Extract the [x, y] coordinate from the center of the cell holding the provided text.  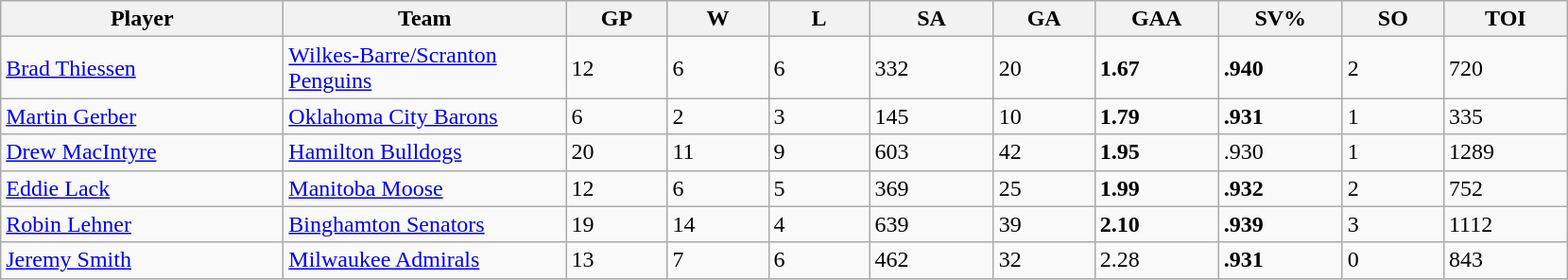
Oklahoma City Barons [425, 116]
1289 [1505, 152]
Martin Gerber [142, 116]
13 [616, 260]
Eddie Lack [142, 188]
369 [932, 188]
GAA [1157, 19]
11 [718, 152]
Jeremy Smith [142, 260]
462 [932, 260]
1.67 [1157, 68]
SV% [1280, 19]
9 [818, 152]
SO [1393, 19]
.930 [1280, 152]
.940 [1280, 68]
2.10 [1157, 224]
0 [1393, 260]
14 [718, 224]
Hamilton Bulldogs [425, 152]
1.95 [1157, 152]
639 [932, 224]
.939 [1280, 224]
.932 [1280, 188]
39 [1043, 224]
4 [818, 224]
720 [1505, 68]
GP [616, 19]
L [818, 19]
752 [1505, 188]
1.79 [1157, 116]
Drew MacIntyre [142, 152]
2.28 [1157, 260]
Wilkes-Barre/Scranton Penguins [425, 68]
TOI [1505, 19]
25 [1043, 188]
Brad Thiessen [142, 68]
SA [932, 19]
19 [616, 224]
Player [142, 19]
145 [932, 116]
Milwaukee Admirals [425, 260]
843 [1505, 260]
603 [932, 152]
42 [1043, 152]
32 [1043, 260]
335 [1505, 116]
10 [1043, 116]
1.99 [1157, 188]
Team [425, 19]
1112 [1505, 224]
Binghamton Senators [425, 224]
332 [932, 68]
5 [818, 188]
7 [718, 260]
Robin Lehner [142, 224]
W [718, 19]
GA [1043, 19]
Manitoba Moose [425, 188]
